Return (x, y) of the center of cell containing provided text 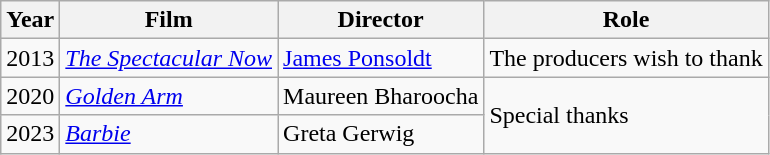
Director (381, 20)
Special thanks (626, 115)
Role (626, 20)
James Ponsoldt (381, 58)
Film (169, 20)
Barbie (169, 134)
The producers wish to thank (626, 58)
Maureen Bharoocha (381, 96)
2023 (30, 134)
Golden Arm (169, 96)
Year (30, 20)
Greta Gerwig (381, 134)
2020 (30, 96)
The Spectacular Now (169, 58)
2013 (30, 58)
